Extract the [x, y] coordinate from the center of the cell holding the provided text.  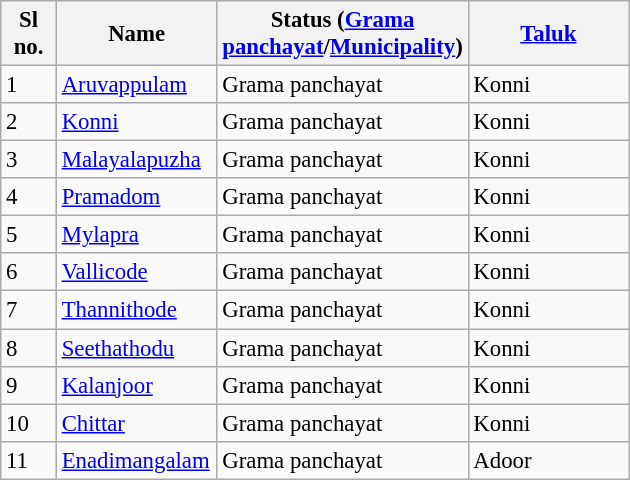
Aruvappulam [136, 85]
Sl no. [29, 34]
5 [29, 235]
11 [29, 460]
Seethathodu [136, 348]
Vallicode [136, 273]
4 [29, 197]
Pramadom [136, 197]
Name [136, 34]
9 [29, 385]
6 [29, 273]
8 [29, 348]
3 [29, 160]
Thannithode [136, 310]
Enadimangalam [136, 460]
Kalanjoor [136, 385]
10 [29, 423]
Chittar [136, 423]
Taluk [548, 34]
2 [29, 122]
7 [29, 310]
Status (Grama panchayat/Municipality) [342, 34]
1 [29, 85]
Adoor [548, 460]
Malayalapuzha [136, 160]
Mylapra [136, 235]
